Determine the (X, Y) coordinate at the center of the cell enclosing the given text.  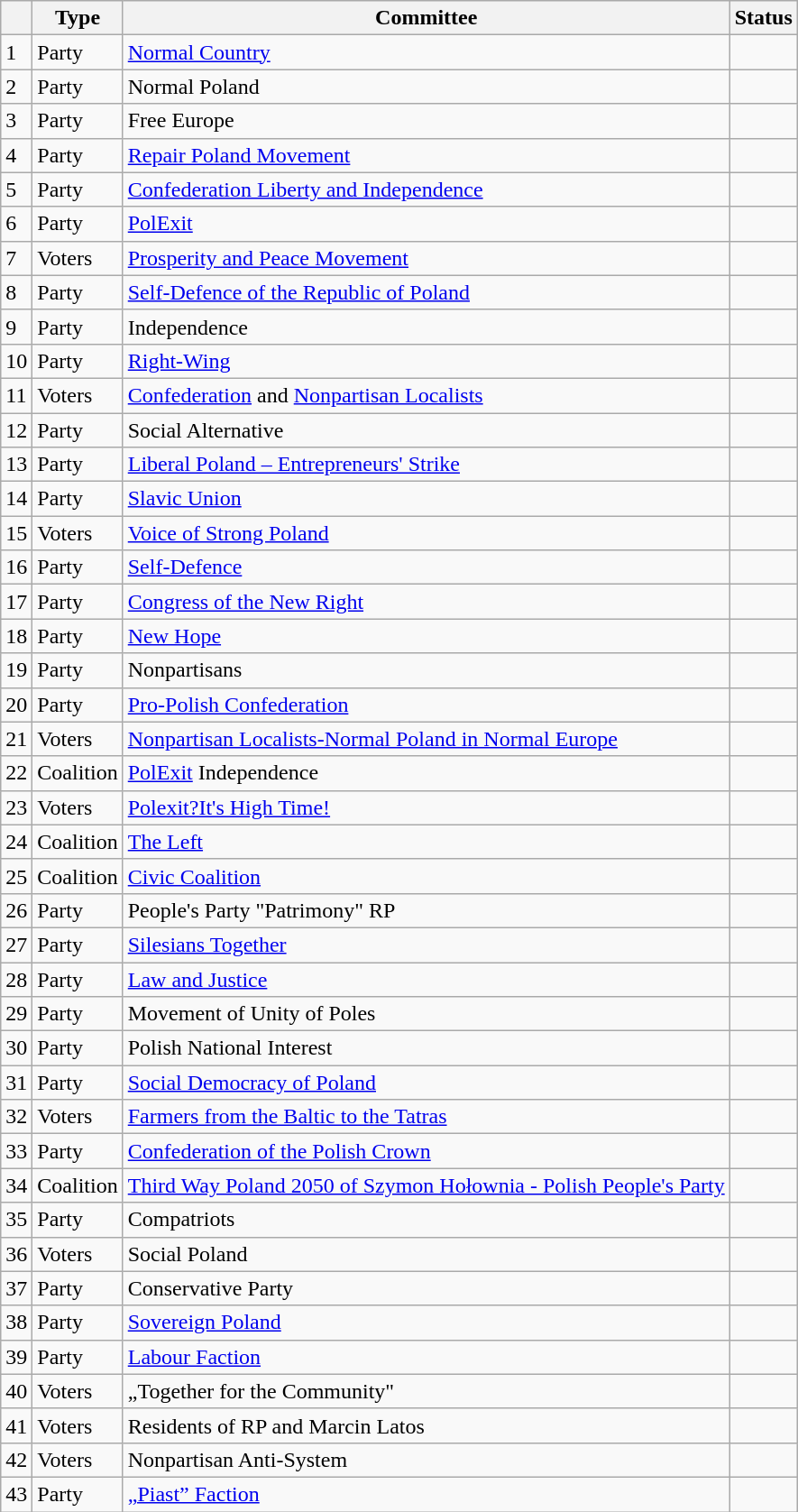
29 (16, 1014)
Congress of the New Right (426, 602)
34 (16, 1185)
Voice of Strong Poland (426, 533)
PolExit (426, 224)
37 (16, 1288)
32 (16, 1117)
Slavic Union (426, 499)
Polexit?It's High Time! (426, 807)
Third Way Poland 2050 of Szymon Hołownia - Polish People's Party (426, 1185)
Self-Defence of the Republic of Poland (426, 292)
4 (16, 155)
35 (16, 1220)
Compatriots (426, 1220)
3 (16, 121)
24 (16, 842)
12 (16, 430)
8 (16, 292)
21 (16, 739)
1 (16, 52)
6 (16, 224)
Committee (426, 18)
New Hope (426, 636)
Free Europe (426, 121)
Nonpartisans (426, 670)
Social Poland (426, 1254)
Conservative Party (426, 1288)
22 (16, 773)
Confederation and Nonpartisan Localists (426, 395)
26 (16, 910)
17 (16, 602)
14 (16, 499)
Prosperity and Peace Movement (426, 258)
39 (16, 1357)
The Left (426, 842)
Labour Faction (426, 1357)
People's Party "Patrimony" RP (426, 910)
Social Alternative (426, 430)
5 (16, 189)
19 (16, 670)
Polish National Interest (426, 1048)
Social Democracy of Poland (426, 1083)
Movement of Unity of Poles (426, 1014)
Repair Poland Movement (426, 155)
„Piast” Faction (426, 1494)
18 (16, 636)
25 (16, 876)
Nonpartisan Localists-Normal Poland in Normal Europe (426, 739)
Silesians Together (426, 945)
Farmers from the Baltic to the Tatras (426, 1117)
Nonpartisan Anti-System (426, 1460)
Liberal Poland – Entrepreneurs' Strike (426, 465)
43 (16, 1494)
41 (16, 1425)
Civic Coalition (426, 876)
42 (16, 1460)
9 (16, 327)
40 (16, 1391)
27 (16, 945)
Self-Defence (426, 567)
23 (16, 807)
13 (16, 465)
Right-Wing (426, 361)
28 (16, 979)
PolExit Independence (426, 773)
Type (78, 18)
10 (16, 361)
Independence (426, 327)
„Together for the Community" (426, 1391)
Sovereign Poland (426, 1323)
31 (16, 1083)
Status (763, 18)
20 (16, 705)
7 (16, 258)
Confederation of the Polish Crown (426, 1151)
Law and Justice (426, 979)
38 (16, 1323)
15 (16, 533)
Normal Country (426, 52)
Normal Poland (426, 87)
33 (16, 1151)
16 (16, 567)
36 (16, 1254)
Residents of RP and Marcin Latos (426, 1425)
Pro-Polish Confederation (426, 705)
30 (16, 1048)
11 (16, 395)
2 (16, 87)
Confederation Liberty and Independence (426, 189)
